From the cell containing the given text, extract its center point as (x, y) coordinate. 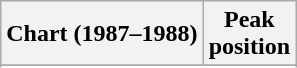
Peakposition (249, 34)
Chart (1987–1988) (102, 34)
